For the text-containing cell, return its midpoint in (x, y) coordinate format. 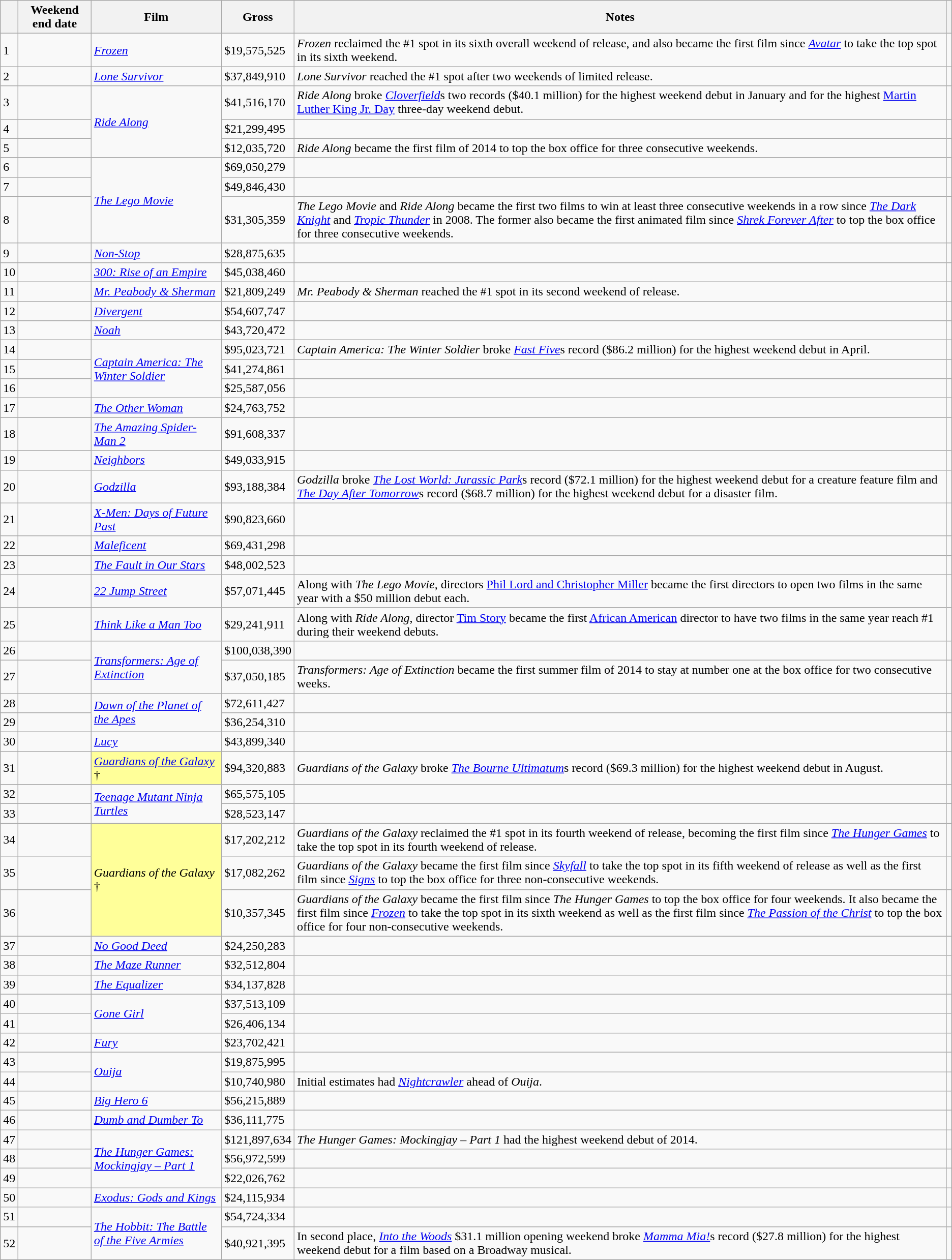
X-Men: Days of Future Past (156, 520)
11 (9, 291)
25 (9, 624)
$48,002,523 (257, 565)
Dawn of the Planet of the Apes (156, 713)
13 (9, 331)
$69,050,279 (257, 167)
Weekend end date (55, 17)
Gross (257, 17)
Maleficent (156, 546)
22 (9, 546)
$69,431,298 (257, 546)
$54,607,747 (257, 311)
$25,587,056 (257, 388)
44 (9, 1082)
Godzilla (156, 486)
Captain America: The Winter Soldier (156, 369)
14 (9, 350)
$37,513,109 (257, 1004)
$57,071,445 (257, 591)
Divergent (156, 311)
7 (9, 187)
Exodus: Gods and Kings (156, 1197)
$93,188,384 (257, 486)
Neighbors (156, 460)
$19,575,525 (257, 50)
$17,082,262 (257, 873)
$19,875,995 (257, 1062)
The Fault in Our Stars (156, 565)
$56,972,599 (257, 1159)
24 (9, 591)
Gone Girl (156, 1013)
Big Hero 6 (156, 1101)
Ride Along (156, 122)
$54,724,334 (257, 1217)
42 (9, 1042)
$43,899,340 (257, 742)
$10,740,980 (257, 1082)
Notes (620, 17)
1 (9, 50)
$49,846,430 (257, 187)
Fury (156, 1042)
Transformers: Age of Extinction (156, 667)
$56,215,889 (257, 1101)
23 (9, 565)
300: Rise of an Empire (156, 272)
Teenage Mutant Ninja Turtles (156, 804)
41 (9, 1023)
26 (9, 650)
43 (9, 1062)
The Lego Movie (156, 200)
50 (9, 1197)
$34,137,828 (257, 984)
16 (9, 388)
Mr. Peabody & Sherman reached the #1 spot in its second weekend of release. (620, 291)
$24,250,283 (257, 946)
5 (9, 148)
The Hunger Games: Mockingjay – Part 1 (156, 1159)
Ride Along became the first film of 2014 to top the box office for three consecutive weekends. (620, 148)
$41,274,861 (257, 369)
$95,023,721 (257, 350)
31 (9, 768)
48 (9, 1159)
No Good Deed (156, 946)
6 (9, 167)
$90,823,660 (257, 520)
33 (9, 814)
47 (9, 1139)
32 (9, 794)
Frozen (156, 50)
$91,608,337 (257, 434)
$29,241,911 (257, 624)
21 (9, 520)
39 (9, 984)
22 Jump Street (156, 591)
Noah (156, 331)
51 (9, 1217)
$21,299,495 (257, 129)
$94,320,883 (257, 768)
17 (9, 408)
Transformers: Age of Extinction became the first summer film of 2014 to stay at number one at the box office for two consecutive weeks. (620, 676)
$43,720,472 (257, 331)
2 (9, 76)
$10,357,345 (257, 913)
Lucy (156, 742)
$36,254,310 (257, 723)
Non-Stop (156, 253)
Initial estimates had Nightcrawler ahead of Ouija. (620, 1082)
$36,111,775 (257, 1120)
Ouija (156, 1071)
35 (9, 873)
$41,516,170 (257, 103)
The Other Woman (156, 408)
$100,038,390 (257, 650)
$32,512,804 (257, 965)
$24,763,752 (257, 408)
Mr. Peabody & Sherman (156, 291)
$21,809,249 (257, 291)
49 (9, 1178)
$37,849,910 (257, 76)
20 (9, 486)
36 (9, 913)
$24,115,934 (257, 1197)
$65,575,105 (257, 794)
Captain America: The Winter Soldier broke Fast Fives record ($86.2 million) for the highest weekend debut in April. (620, 350)
9 (9, 253)
4 (9, 129)
$26,406,134 (257, 1023)
19 (9, 460)
3 (9, 103)
15 (9, 369)
The Hobbit: The Battle of the Five Armies (156, 1234)
38 (9, 965)
Lone Survivor reached the #1 spot after two weekends of limited release. (620, 76)
Film (156, 17)
40 (9, 1004)
$23,702,421 (257, 1042)
Dumb and Dumber To (156, 1120)
The Maze Runner (156, 965)
37 (9, 946)
29 (9, 723)
$121,897,634 (257, 1139)
Lone Survivor (156, 76)
30 (9, 742)
12 (9, 311)
27 (9, 676)
34 (9, 840)
52 (9, 1243)
$49,033,915 (257, 460)
The Equalizer (156, 984)
$37,050,185 (257, 676)
$72,611,427 (257, 703)
8 (9, 220)
10 (9, 272)
The Hunger Games: Mockingjay – Part 1 had the highest weekend debut of 2014. (620, 1139)
The Amazing Spider-Man 2 (156, 434)
46 (9, 1120)
$22,026,762 (257, 1178)
Guardians of the Galaxy broke The Bourne Ultimatums record ($69.3 million) for the highest weekend debut in August. (620, 768)
$40,921,395 (257, 1243)
$17,202,212 (257, 840)
28 (9, 703)
$12,035,720 (257, 148)
$28,875,635 (257, 253)
Think Like a Man Too (156, 624)
$28,523,147 (257, 814)
45 (9, 1101)
$45,038,460 (257, 272)
18 (9, 434)
$31,305,359 (257, 220)
